Pinpoint the cell where the given text exists, returning its [X, Y] midpoint coordinate. 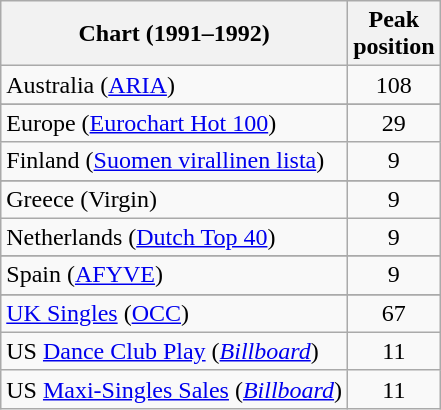
Europe (Eurochart Hot 100) [174, 123]
Spain (AFYVE) [174, 275]
Chart (1991–1992) [174, 34]
Netherlands (Dutch Top 40) [174, 237]
Australia (ARIA) [174, 85]
108 [394, 85]
Finland (Suomen virallinen lista) [174, 161]
Peakposition [394, 34]
US Maxi-Singles Sales (Billboard) [174, 389]
UK Singles (OCC) [174, 313]
67 [394, 313]
Greece (Virgin) [174, 199]
US Dance Club Play (Billboard) [174, 351]
29 [394, 123]
